Return [X, Y] of the center of cell containing provided text 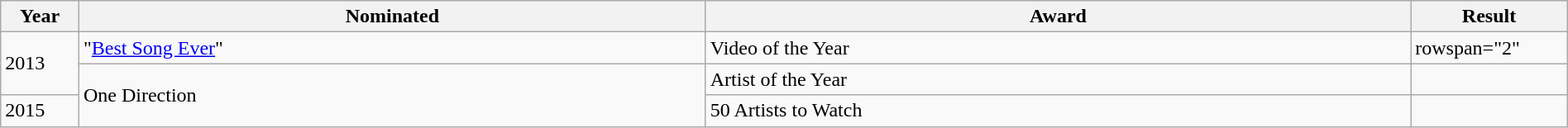
Year [40, 17]
Artist of the Year [1059, 79]
"Best Song Ever" [392, 48]
Nominated [392, 17]
Award [1059, 17]
Result [1489, 17]
Video of the Year [1059, 48]
2013 [40, 64]
rowspan="2" [1489, 48]
One Direction [392, 95]
50 Artists to Watch [1059, 111]
2015 [40, 111]
